Locate the cell with the specified text and output its [X, Y] center coordinate. 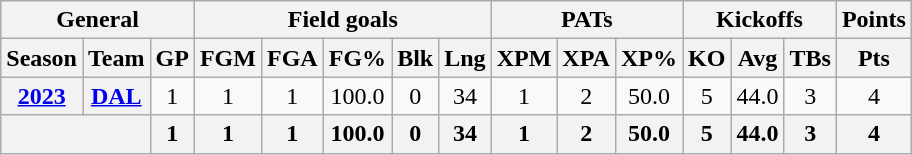
Points [874, 20]
XPM [524, 58]
FGA [292, 58]
Blk [416, 58]
Pts [874, 58]
FGM [228, 58]
Kickoffs [759, 20]
XP% [648, 58]
Season [42, 58]
Lng [465, 58]
Team [116, 58]
2023 [42, 96]
General [98, 20]
Avg [758, 58]
DAL [116, 96]
TBs [810, 58]
XPA [586, 58]
PATs [586, 20]
FG% [357, 58]
GP [172, 58]
KO [706, 58]
Field goals [342, 20]
